Identify which cell holds the provided text, then report its [x, y] central coordinate. 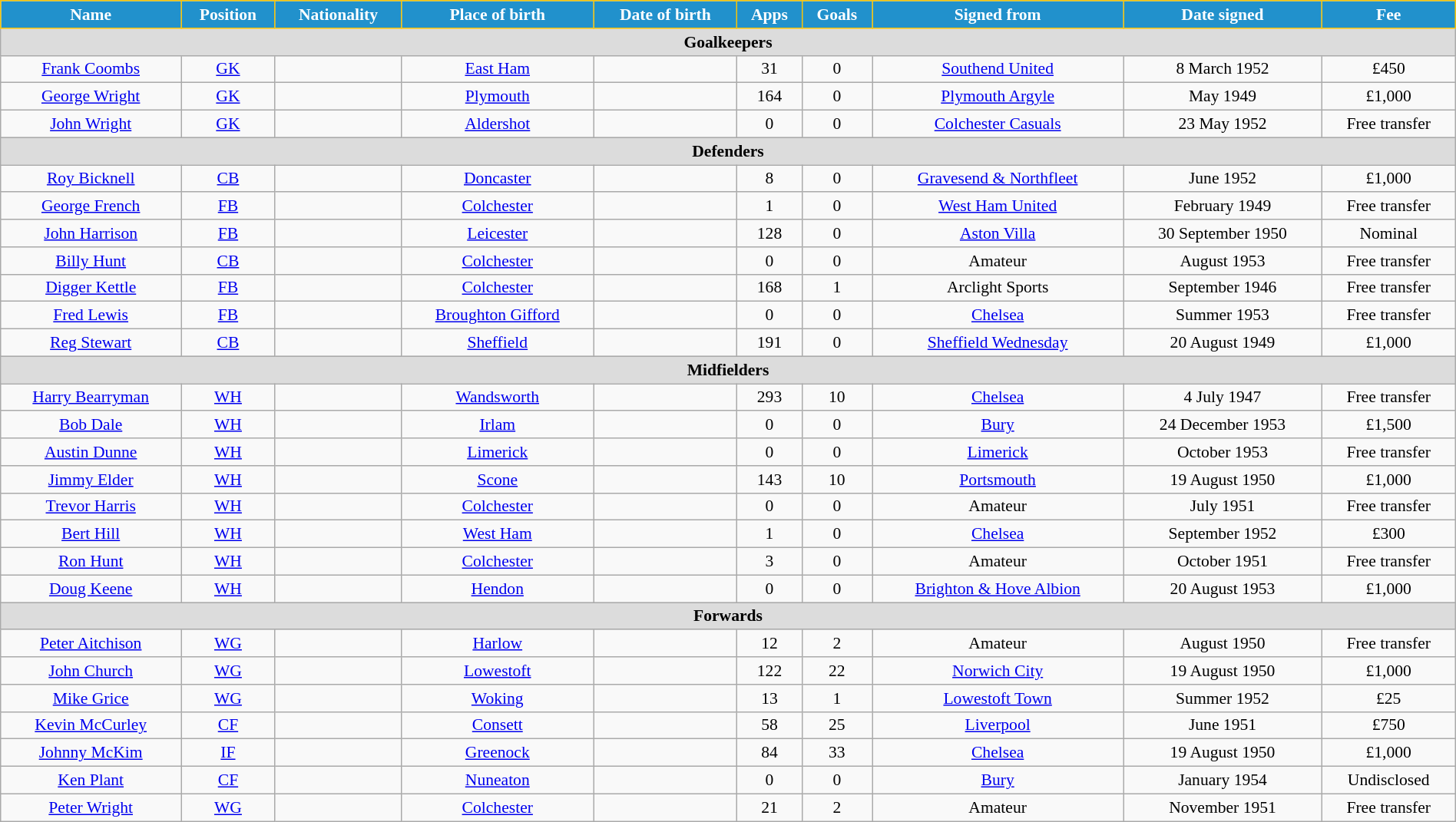
12 [769, 644]
20 August 1953 [1223, 589]
Fred Lewis [91, 315]
Fee [1388, 15]
Kevin McCurley [91, 725]
Liverpool [998, 725]
Gravesend & Northfleet [998, 179]
Apps [769, 15]
25 [837, 725]
£1,500 [1388, 425]
Lowestoft Town [998, 698]
128 [769, 233]
Ken Plant [91, 781]
June 1952 [1223, 179]
West Ham [498, 534]
84 [769, 753]
Aston Villa [998, 233]
Place of birth [498, 15]
Sheffield Wednesday [998, 343]
Mike Grice [91, 698]
Harry Bearryman [91, 398]
8 March 1952 [1223, 69]
George Wright [91, 97]
3 [769, 562]
West Ham United [998, 206]
Sheffield [498, 343]
September 1952 [1223, 534]
Austin Dunne [91, 452]
October 1953 [1223, 452]
Leicester [498, 233]
Aldershot [498, 124]
Bob Dale [91, 425]
21 [769, 807]
23 May 1952 [1223, 124]
Portsmouth [998, 480]
IF [229, 753]
8 [769, 179]
58 [769, 725]
John Wright [91, 124]
October 1951 [1223, 562]
November 1951 [1223, 807]
Hendon [498, 589]
Trevor Harris [91, 507]
Digger Kettle [91, 288]
January 1954 [1223, 781]
143 [769, 480]
Nominal [1388, 233]
Goals [837, 15]
Signed from [998, 15]
Peter Aitchison [91, 644]
July 1951 [1223, 507]
Jimmy Elder [91, 480]
30 September 1950 [1223, 233]
February 1949 [1223, 206]
£300 [1388, 534]
122 [769, 671]
Johnny McKim [91, 753]
£750 [1388, 725]
Date of birth [665, 15]
Doug Keene [91, 589]
Bert Hill [91, 534]
£25 [1388, 698]
May 1949 [1223, 97]
Scone [498, 480]
September 1946 [1223, 288]
Position [229, 15]
24 December 1953 [1223, 425]
20 August 1949 [1223, 343]
Doncaster [498, 179]
4 July 1947 [1223, 398]
Midfielders [728, 370]
Frank Coombs [91, 69]
Norwich City [998, 671]
22 [837, 671]
Broughton Gifford [498, 315]
Summer 1952 [1223, 698]
John Harrison [91, 233]
Reg Stewart [91, 343]
Lowestoft [498, 671]
August 1953 [1223, 261]
168 [769, 288]
Colchester Casuals [998, 124]
Ron Hunt [91, 562]
George French [91, 206]
13 [769, 698]
Southend United [998, 69]
293 [769, 398]
Brighton & Hove Albion [998, 589]
Arclight Sports [998, 288]
Forwards [728, 616]
Wandsworth [498, 398]
Goalkeepers [728, 42]
Consett [498, 725]
Irlam [498, 425]
Plymouth [498, 97]
Roy Bicknell [91, 179]
Nuneaton [498, 781]
Undisclosed [1388, 781]
£450 [1388, 69]
31 [769, 69]
Defenders [728, 151]
Date signed [1223, 15]
East Ham [498, 69]
Woking [498, 698]
Greenock [498, 753]
164 [769, 97]
33 [837, 753]
August 1950 [1223, 644]
Nationality [338, 15]
John Church [91, 671]
Name [91, 15]
Summer 1953 [1223, 315]
Peter Wright [91, 807]
Plymouth Argyle [998, 97]
Harlow [498, 644]
191 [769, 343]
Billy Hunt [91, 261]
June 1951 [1223, 725]
